Detect which cell encompasses the target text, then output its (x, y) center coordinate. 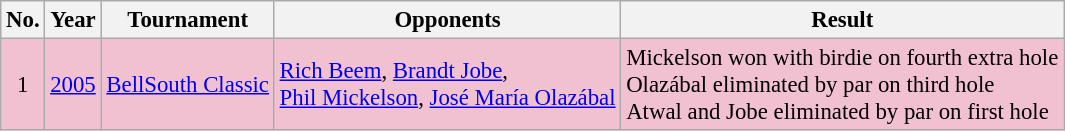
2005 (73, 85)
Mickelson won with birdie on fourth extra holeOlazábal eliminated by par on third holeAtwal and Jobe eliminated by par on first hole (842, 85)
BellSouth Classic (188, 85)
No. (23, 20)
Tournament (188, 20)
Year (73, 20)
Opponents (448, 20)
Rich Beem, Brandt Jobe, Phil Mickelson, José María Olazábal (448, 85)
Result (842, 20)
1 (23, 85)
